Capture the cell that displays the provided text and extract its [x, y] central coordinate. 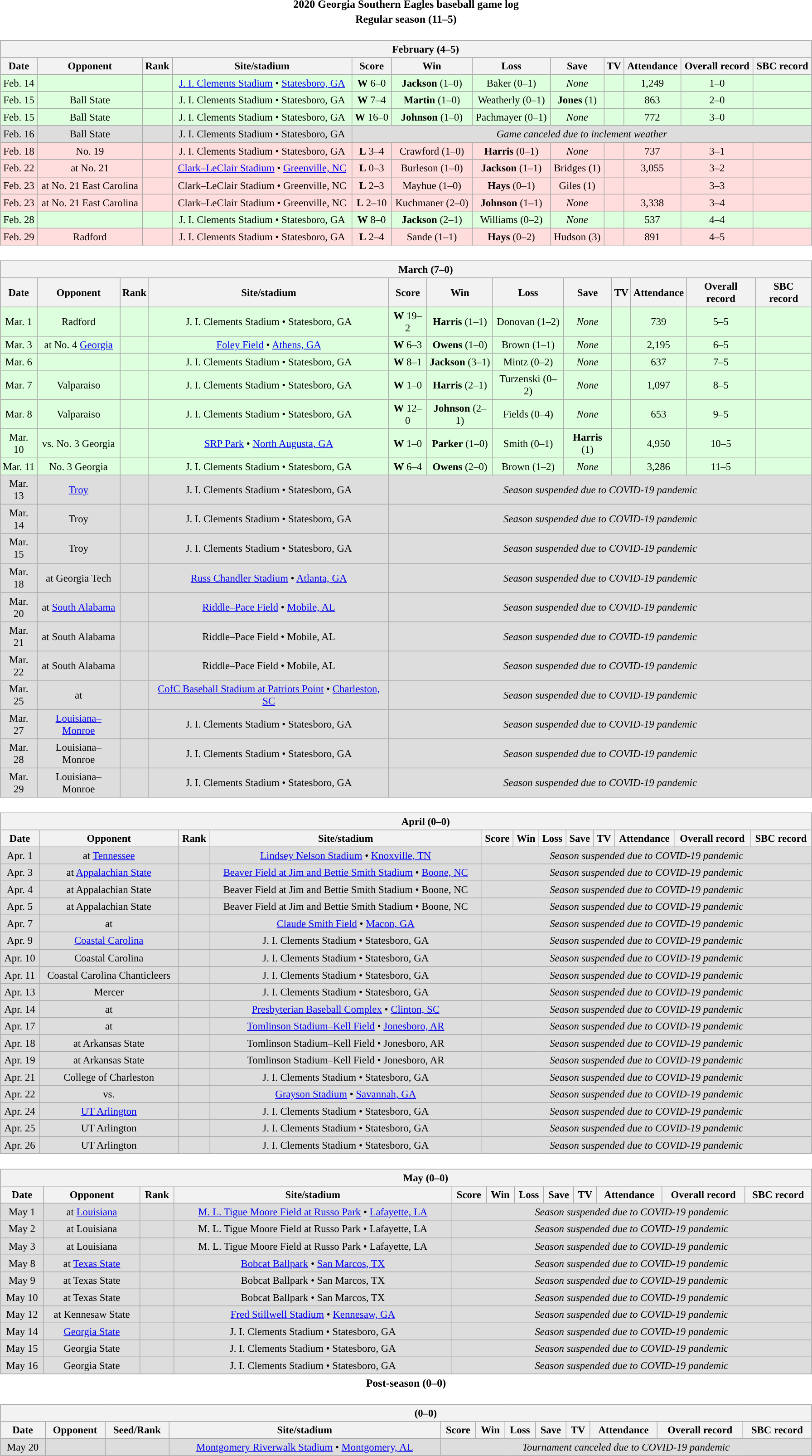
3–2 [717, 168]
Weatherly (0–1) [511, 100]
Turzenski (0–2) [528, 385]
Jackson (3–1) [460, 362]
1–0 [717, 83]
Baker (0–1) [511, 83]
537 [652, 219]
at No. 4 Georgia [79, 345]
Mar. 6 [19, 362]
Apr. 5 [20, 907]
739 [658, 322]
Brown (1–2) [528, 467]
Apr. 9 [20, 941]
February (4–5) [406, 49]
Apr. 13 [20, 992]
Apr. 4 [20, 890]
Apr. 18 [20, 1043]
W 8–0 [372, 219]
Feb. 28 [19, 219]
Bridges (1) [577, 168]
Jackson (1–1) [511, 168]
at Georgia Tech [79, 578]
Apr. 24 [20, 1111]
637 [658, 362]
Johnson (1–1) [511, 203]
6–5 [720, 345]
W 6–4 [408, 467]
Apr. 25 [20, 1128]
Tournament canceled due to COVID-19 pandemic [626, 1447]
Hudson (3) [577, 237]
May 10 [22, 1297]
Mar. 25 [19, 694]
(0–0) [406, 1413]
Williams (0–2) [511, 219]
Apr. 7 [20, 924]
Game canceled due to inclement weather [582, 134]
Mar. 18 [19, 578]
Seed/Rank [137, 1430]
Mar. 10 [19, 443]
Apr. 1 [20, 855]
3–3 [717, 185]
May 8 [22, 1263]
W 6–3 [408, 345]
Harris (2–1) [460, 385]
Apr. 22 [20, 1094]
May 20 [23, 1447]
Feb. 16 [19, 134]
Mercer [109, 992]
Mar. 28 [19, 753]
Jackson (1–0) [432, 83]
Martin (1–0) [432, 100]
Mar. 20 [19, 607]
May 15 [22, 1349]
W 12–0 [408, 414]
Lindsey Nelson Stadium • Knoxville, TN [345, 855]
Donovan (1–2) [528, 322]
W 16–0 [372, 117]
Kuchmaner (2–0) [432, 203]
Coastal Carolina Chanticleers [109, 975]
No. 3 Georgia [79, 467]
3–4 [717, 203]
L 2–3 [372, 185]
Harris (0–1) [511, 151]
4,950 [658, 443]
Johnson (2–1) [460, 414]
May 2 [22, 1229]
May 3 [22, 1246]
Pachmayer (0–1) [511, 117]
Mar. 29 [19, 782]
W 7–4 [372, 100]
W 8–1 [408, 362]
Crawford (1–0) [432, 151]
College of Charleston [109, 1077]
Grayson Stadium • Savannah, GA [345, 1094]
4–4 [717, 219]
1,097 [658, 385]
Feb. 29 [19, 237]
at Kennesaw State [92, 1314]
CofC Baseball Stadium at Patriots Point • Charleston, SC [269, 694]
Owens (2–0) [460, 467]
8–5 [720, 385]
653 [658, 414]
Mar. 21 [19, 636]
Mar. 3 [19, 345]
May 9 [22, 1280]
Apr. 11 [20, 975]
Owens (1–0) [460, 345]
Smith (0–1) [528, 443]
Jones (1) [577, 100]
7–5 [720, 362]
5–5 [720, 322]
Feb. 22 [19, 168]
Harris (1) [587, 443]
3,055 [652, 168]
Apr. 3 [20, 873]
SRP Park • North Augusta, GA [269, 443]
Apr. 26 [20, 1145]
4–5 [717, 237]
Hays (0–1) [511, 185]
2,195 [658, 345]
Harris (1–1) [460, 322]
L 2–10 [372, 203]
Fred Stillwell Stadium • Kennesaw, GA [313, 1314]
at Tennessee [109, 855]
Mar. 22 [19, 665]
772 [652, 117]
Fields (0–4) [528, 414]
2–0 [717, 100]
Mar. 11 [19, 467]
Mar. 15 [19, 548]
Claude Smith Field • Macon, GA [345, 924]
Burleson (1–0) [432, 168]
Feb. 14 [19, 83]
Jackson (2–1) [432, 219]
Apr. 14 [20, 1009]
Apr. 21 [20, 1077]
L 2–4 [372, 237]
vs. No. 3 Georgia [79, 443]
10–5 [720, 443]
Feb. 18 [19, 151]
11–5 [720, 467]
Sande (1–1) [432, 237]
3–1 [717, 151]
May 16 [22, 1365]
3,286 [658, 467]
3,338 [652, 203]
Apr. 19 [20, 1060]
Mar. 13 [19, 490]
April (0–0) [406, 821]
1,249 [652, 83]
Mar. 14 [19, 519]
Brown (1–1) [528, 345]
Mar. 27 [19, 724]
vs. [109, 1094]
L 0–3 [372, 168]
Apr. 17 [20, 1026]
Mar. 7 [19, 385]
May 14 [22, 1331]
Presbyterian Baseball Complex • Clinton, SC [345, 1009]
May 1 [22, 1212]
Johnson (1–0) [432, 117]
737 [652, 151]
863 [652, 100]
May 12 [22, 1314]
891 [652, 237]
Montgomery Riverwalk Stadium • Montgomery, AL [304, 1447]
Mayhue (1–0) [432, 185]
at No. 21 [90, 168]
May (0–0) [406, 1178]
Apr. 10 [20, 958]
Parker (1–0) [460, 443]
W 6–0 [372, 83]
Hays (0–2) [511, 237]
9–5 [720, 414]
No. 19 [90, 151]
Mar. 1 [19, 322]
L 3–4 [372, 151]
Mintz (0–2) [528, 362]
3–0 [717, 117]
Russ Chandler Stadium • Atlanta, GA [269, 578]
Giles (1) [577, 185]
W 19–2 [408, 322]
Foley Field • Athens, GA [269, 345]
Mar. 8 [19, 414]
March (7–0) [406, 269]
